For the text-containing cell, return its midpoint in (x, y) coordinate format. 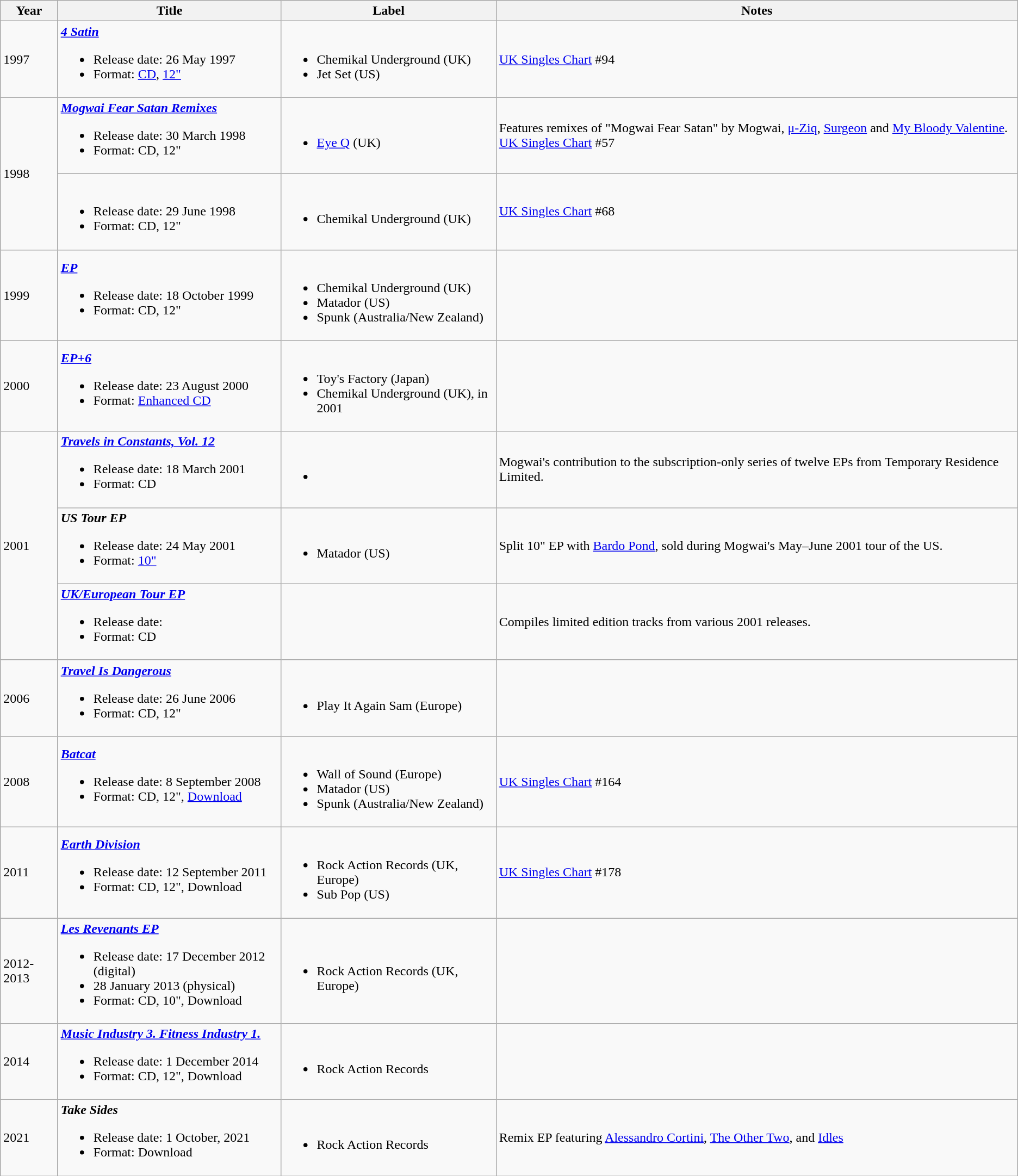
Chemikal Underground (UK)Jet Set (US) (388, 59)
2006 (29, 698)
US Tour EPRelease date: 24 May 2001Format: 10" (170, 546)
2008 (29, 781)
Year (29, 11)
Split 10" EP with Bardo Pond, sold during Mogwai's May–June 2001 tour of the US. (757, 546)
UK Singles Chart #68 (757, 212)
Music Industry 3. Fitness Industry 1.Release date: 1 December 2014Format: CD, 12", Download (170, 1062)
Chemikal Underground (UK)Matador (US)Spunk (Australia/New Zealand) (388, 295)
UK/European Tour EPRelease date: Format: CD (170, 622)
Matador (US) (388, 546)
1998 (29, 174)
UK Singles Chart #178 (757, 872)
1999 (29, 295)
EP+6Release date: 23 August 2000Format: Enhanced CD (170, 386)
Rock Action Records (UK, Europe) (388, 971)
2011 (29, 872)
Play It Again Sam (Europe) (388, 698)
Travel Is DangerousRelease date: 26 June 2006Format: CD, 12" (170, 698)
Mogwai Fear Satan RemixesRelease date: 30 March 1998Format: CD, 12" (170, 135)
Rock Action Records (UK, Europe)Sub Pop (US) (388, 872)
Les Revenants EPRelease date: 17 December 2012 (digital)28 January 2013 (physical)Format: CD, 10", Download (170, 971)
BatcatRelease date: 8 September 2008Format: CD, 12", Download (170, 781)
4 SatinRelease date: 26 May 1997Format: CD, 12" (170, 59)
EPRelease date: 18 October 1999Format: CD, 12" (170, 295)
Toy's Factory (Japan)Chemikal Underground (UK), in 2001 (388, 386)
2012-2013 (29, 971)
2021 (29, 1138)
Remix EP featuring Alessandro Cortini, The Other Two, and Idles (757, 1138)
Mogwai's contribution to the subscription-only series of twelve EPs from Temporary Residence Limited. (757, 469)
Chemikal Underground (UK) (388, 212)
1997 (29, 59)
Travels in Constants, Vol. 12Release date: 18 March 2001Format: CD (170, 469)
Eye Q (UK) (388, 135)
Label (388, 11)
2000 (29, 386)
Notes (757, 11)
Wall of Sound (Europe)Matador (US)Spunk (Australia/New Zealand) (388, 781)
Compiles limited edition tracks from various 2001 releases. (757, 622)
Title (170, 11)
2001 (29, 546)
UK Singles Chart #164 (757, 781)
Features remixes of "Mogwai Fear Satan" by Mogwai, μ-Ziq, Surgeon and My Bloody Valentine. UK Singles Chart #57 (757, 135)
Release date: 29 June 1998Format: CD, 12" (170, 212)
2014 (29, 1062)
Earth DivisionRelease date: 12 September 2011Format: CD, 12", Download (170, 872)
UK Singles Chart #94 (757, 59)
Take SidesRelease date: 1 October, 2021Format: Download (170, 1138)
